For the text-containing cell, return its midpoint in (x, y) coordinate format. 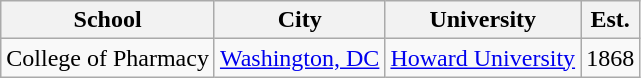
University (483, 20)
College of Pharmacy (108, 58)
1868 (610, 58)
School (108, 20)
Est. (610, 20)
Howard University (483, 58)
Washington, DC (299, 58)
City (299, 20)
